Search for the cell housing the specified text and yield its (X, Y) center coordinate. 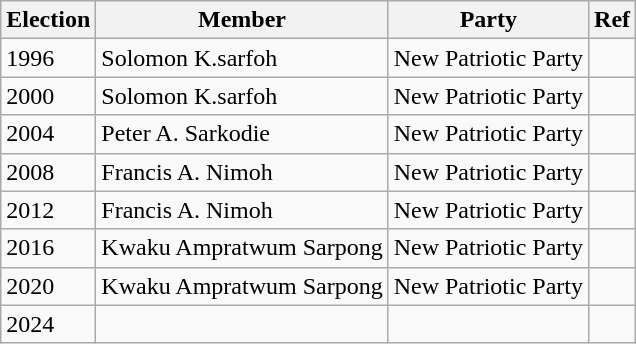
Election (48, 20)
2016 (48, 248)
2000 (48, 96)
2020 (48, 286)
2024 (48, 324)
Member (242, 20)
2004 (48, 134)
Ref (612, 20)
2008 (48, 172)
Party (488, 20)
Peter A. Sarkodie (242, 134)
1996 (48, 58)
2012 (48, 210)
